Locate the cell with the specified text and output its (x, y) center coordinate. 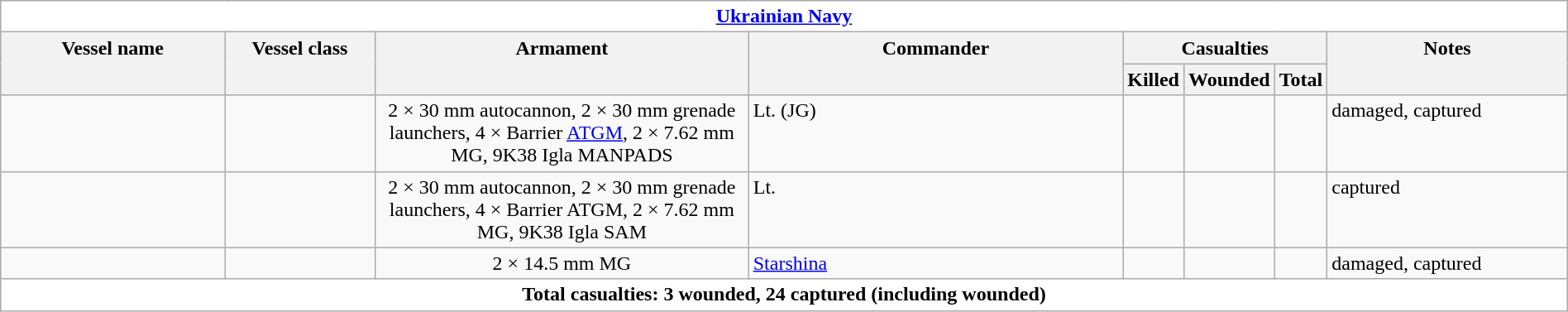
Starshina (935, 263)
Vessel name (112, 64)
Killed (1154, 79)
Total (1301, 79)
Commander (935, 64)
2 × 30 mm autocannon, 2 × 30 mm grenade launchers, 4 × Barrier ATGM, 2 × 7.62 mm MG, 9K38 Igla MANPADS (562, 133)
Lt. (JG) (935, 133)
Notes (1447, 64)
Vessel class (300, 64)
Wounded (1229, 79)
Lt. (935, 209)
Casualties (1226, 48)
Total casualties: 3 wounded, 24 captured (including wounded) (784, 295)
2 × 30 mm autocannon, 2 × 30 mm grenade launchers, 4 × Barrier ATGM, 2 × 7.62 mm MG, 9K38 Igla SAM (562, 209)
captured (1447, 209)
Armament (562, 64)
2 × 14.5 mm MG (562, 263)
Ukrainian Navy (784, 17)
